Pinpoint the cell where the given text exists, returning its [X, Y] midpoint coordinate. 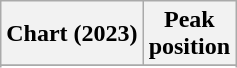
Peakposition [189, 34]
Chart (2023) [72, 34]
